Determine the (x, y) coordinate at the center of the cell enclosing the given text.  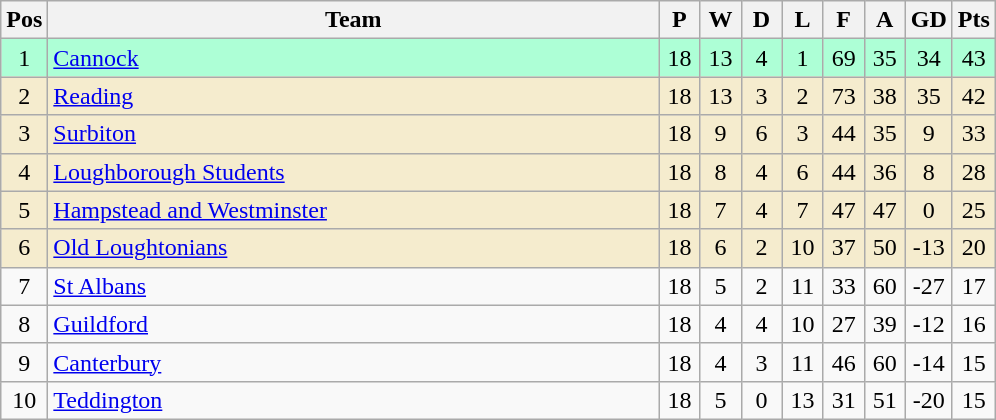
St Albans (354, 286)
16 (974, 324)
Canterbury (354, 362)
Reading (354, 96)
Guildford (354, 324)
46 (844, 362)
42 (974, 96)
W (720, 20)
-12 (928, 324)
27 (844, 324)
36 (884, 172)
-14 (928, 362)
50 (884, 248)
Cannock (354, 58)
GD (928, 20)
A (884, 20)
Loughborough Students (354, 172)
69 (844, 58)
38 (884, 96)
Pos (24, 20)
Hampstead and Westminster (354, 210)
31 (844, 400)
20 (974, 248)
Old Loughtonians (354, 248)
17 (974, 286)
Surbiton (354, 134)
25 (974, 210)
-13 (928, 248)
P (680, 20)
L (802, 20)
Team (354, 20)
D (762, 20)
Teddington (354, 400)
34 (928, 58)
39 (884, 324)
Pts (974, 20)
73 (844, 96)
28 (974, 172)
-27 (928, 286)
43 (974, 58)
37 (844, 248)
-20 (928, 400)
51 (884, 400)
F (844, 20)
